Capture the cell that displays the provided text and extract its (X, Y) central coordinate. 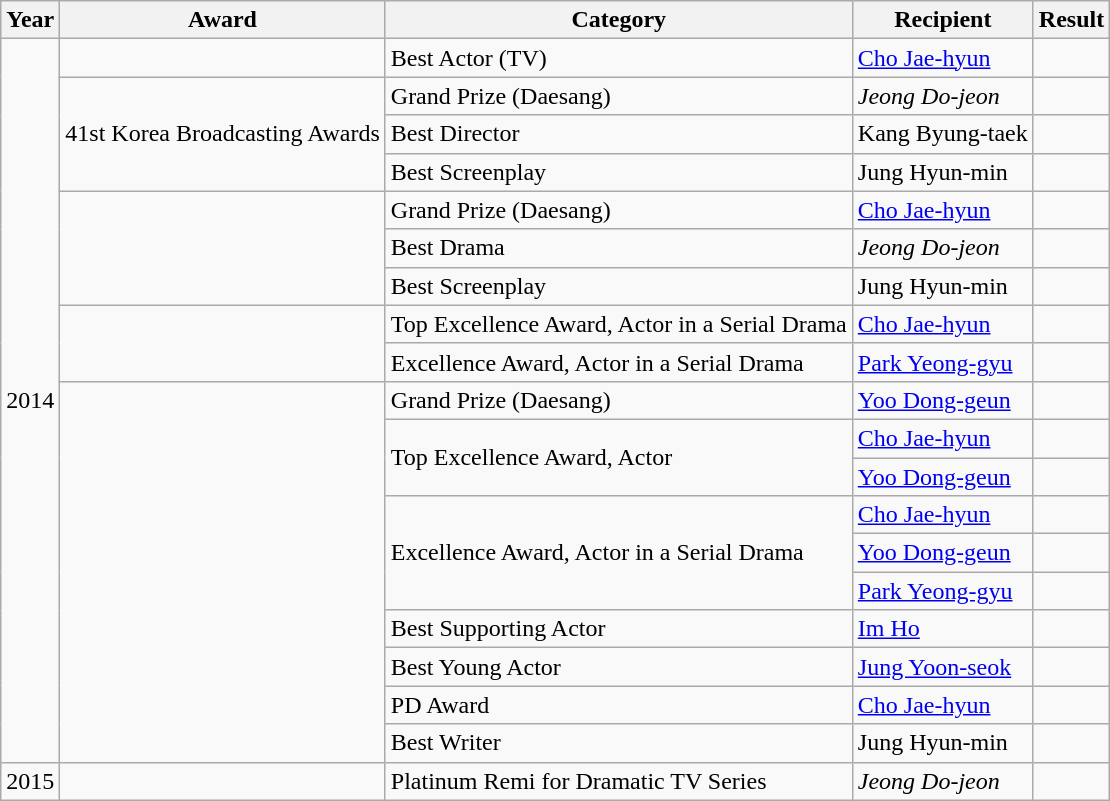
Best Actor (TV) (618, 58)
2015 (30, 781)
Kang Byung-taek (942, 134)
Top Excellence Award, Actor (618, 457)
Year (30, 20)
PD Award (618, 705)
2014 (30, 400)
Result (1071, 20)
41st Korea Broadcasting Awards (222, 134)
Award (222, 20)
Jung Yoon-seok (942, 667)
Platinum Remi for Dramatic TV Series (618, 781)
Recipient (942, 20)
Best Supporting Actor (618, 629)
Top Excellence Award, Actor in a Serial Drama (618, 324)
Best Writer (618, 743)
Best Young Actor (618, 667)
Best Director (618, 134)
Im Ho (942, 629)
Best Drama (618, 248)
Category (618, 20)
